Determine the [x, y] coordinate at the center of the cell enclosing the given text.  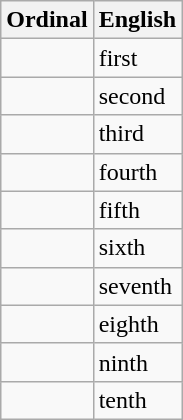
eighth [137, 324]
seventh [137, 286]
second [137, 96]
sixth [137, 248]
fifth [137, 210]
English [137, 20]
first [137, 58]
Ordinal [47, 20]
ninth [137, 362]
third [137, 134]
fourth [137, 172]
tenth [137, 400]
